Provide the [x, y] coordinate of the cell's center where the given text is located.  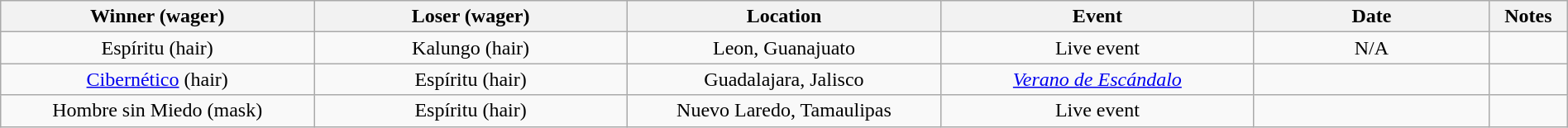
Kalungo (hair) [471, 48]
N/A [1371, 48]
Event [1097, 17]
Winner (wager) [157, 17]
Notes [1528, 17]
Location [784, 17]
Loser (wager) [471, 17]
Cibernético (hair) [157, 79]
Nuevo Laredo, Tamaulipas [784, 111]
Leon, Guanajuato [784, 48]
Verano de Escándalo [1097, 79]
Guadalajara, Jalisco [784, 79]
Hombre sin Miedo (mask) [157, 111]
Date [1371, 17]
